Locate the cell with the specified text and output its (X, Y) center coordinate. 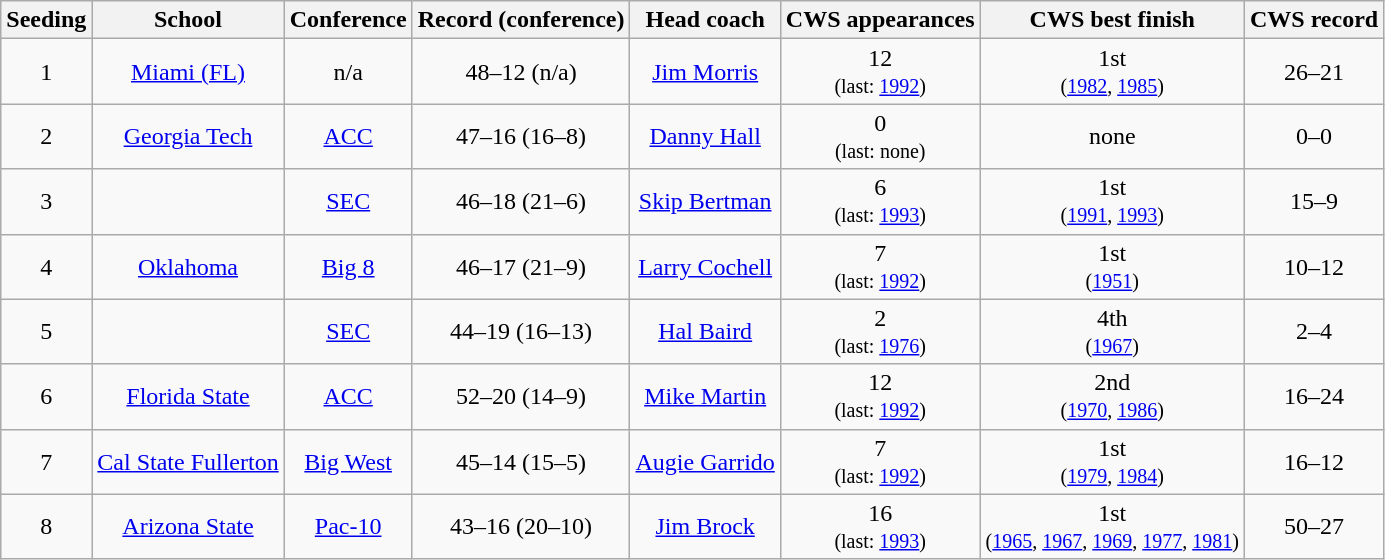
0(last: none) (880, 136)
2–4 (1314, 332)
1st(1965, 1967, 1969, 1977, 1981) (1112, 526)
5 (46, 332)
CWS record (1314, 20)
Hal Baird (705, 332)
2(last: 1976) (880, 332)
School (188, 20)
3 (46, 202)
50–27 (1314, 526)
2 (46, 136)
Record (conference) (521, 20)
Miami (FL) (188, 72)
CWS appearances (880, 20)
47–16 (16–8) (521, 136)
16(last: 1993) (880, 526)
Jim Brock (705, 526)
1st(1979, 1984) (1112, 462)
6 (46, 396)
Big West (348, 462)
7 (46, 462)
1st(1991, 1993) (1112, 202)
1st(1982, 1985) (1112, 72)
Cal State Fullerton (188, 462)
Augie Garrido (705, 462)
Florida State (188, 396)
Jim Morris (705, 72)
Georgia Tech (188, 136)
Seeding (46, 20)
n/a (348, 72)
2nd(1970, 1986) (1112, 396)
Mike Martin (705, 396)
44–19 (16–13) (521, 332)
1st(1951) (1112, 266)
52–20 (14–9) (521, 396)
Head coach (705, 20)
Skip Bertman (705, 202)
Pac-10 (348, 526)
Conference (348, 20)
8 (46, 526)
26–21 (1314, 72)
none (1112, 136)
4 (46, 266)
4th(1967) (1112, 332)
6(last: 1993) (880, 202)
45–14 (15–5) (521, 462)
43–16 (20–10) (521, 526)
46–18 (21–6) (521, 202)
1 (46, 72)
0–0 (1314, 136)
Arizona State (188, 526)
46–17 (21–9) (521, 266)
16–12 (1314, 462)
CWS best finish (1112, 20)
16–24 (1314, 396)
Oklahoma (188, 266)
Danny Hall (705, 136)
Larry Cochell (705, 266)
Big 8 (348, 266)
48–12 (n/a) (521, 72)
15–9 (1314, 202)
10–12 (1314, 266)
